Output the [x, y] coordinate of the center of the cell containing the given text.  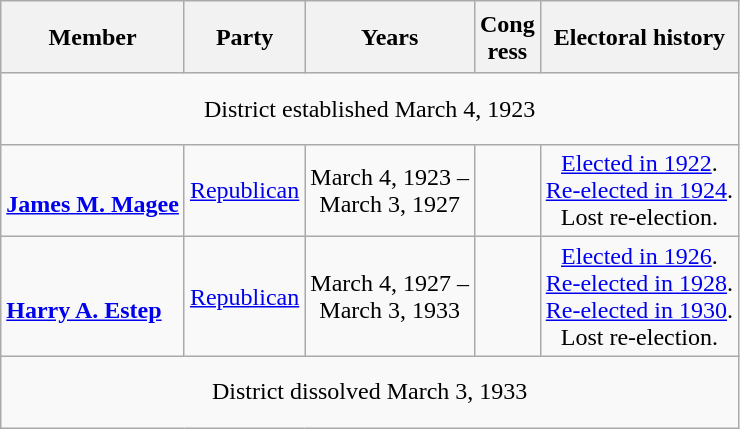
March 4, 1923 –March 3, 1927 [390, 191]
Congress [507, 37]
Years [390, 37]
Electoral history [639, 37]
James M. Magee [93, 191]
Member [93, 37]
Harry A. Estep [93, 296]
Elected in 1926.Re-elected in 1928.Re-elected in 1930.Lost re-election. [639, 296]
District dissolved March 3, 1933 [370, 392]
Party [244, 37]
Elected in 1922.Re-elected in 1924.Lost re-election. [639, 191]
District established March 4, 1923 [370, 109]
March 4, 1927 –March 3, 1933 [390, 296]
